Identify which cell holds the provided text, then report its (x, y) central coordinate. 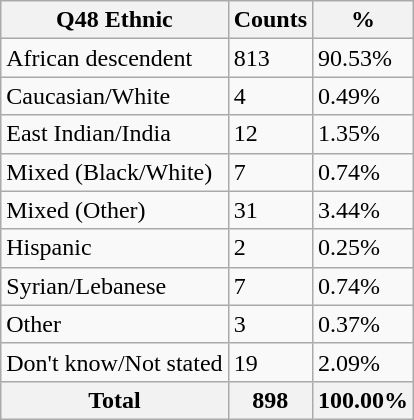
12 (270, 134)
Hispanic (114, 248)
90.53% (364, 58)
1.35% (364, 134)
East Indian/India (114, 134)
0.49% (364, 96)
31 (270, 210)
2.09% (364, 362)
Don't know/Not stated (114, 362)
Total (114, 400)
4 (270, 96)
Caucasian/White (114, 96)
3 (270, 324)
0.37% (364, 324)
Mixed (Other) (114, 210)
19 (270, 362)
100.00% (364, 400)
Q48 Ethnic (114, 20)
3.44% (364, 210)
Counts (270, 20)
Other (114, 324)
African descendent (114, 58)
Mixed (Black/White) (114, 172)
% (364, 20)
Syrian/Lebanese (114, 286)
0.25% (364, 248)
813 (270, 58)
2 (270, 248)
898 (270, 400)
